Detect which cell encompasses the target text, then output its [x, y] center coordinate. 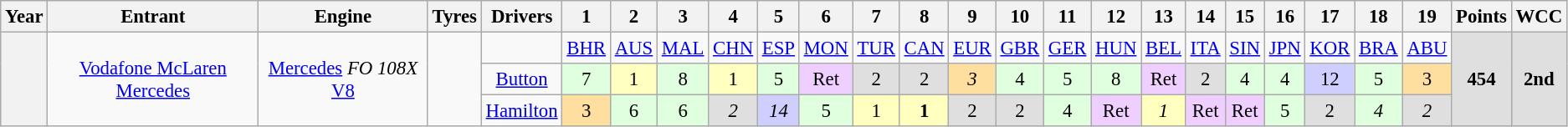
GER [1068, 48]
MAL [683, 48]
CHN [733, 48]
Year [24, 17]
2nd [1539, 80]
Tyres [454, 17]
17 [1330, 17]
CAN [924, 48]
13 [1164, 17]
GBR [1019, 48]
Hamilton [522, 111]
SIN [1245, 48]
ESP [778, 48]
11 [1068, 17]
18 [1379, 17]
HUN [1116, 48]
JPN [1285, 48]
10 [1019, 17]
Drivers [522, 17]
Button [522, 79]
454 [1481, 80]
Engine [343, 17]
16 [1285, 17]
9 [972, 17]
BEL [1164, 48]
Points [1481, 17]
MON [826, 48]
KOR [1330, 48]
Vodafone McLaren Mercedes [153, 80]
Entrant [153, 17]
19 [1427, 17]
BRA [1379, 48]
Mercedes FO 108X V8 [343, 80]
EUR [972, 48]
BHR [586, 48]
WCC [1539, 17]
ABU [1427, 48]
AUS [633, 48]
15 [1245, 17]
TUR [876, 48]
ITA [1205, 48]
